Return the [x, y] coordinate for the center point of the cell that contains the specified text.  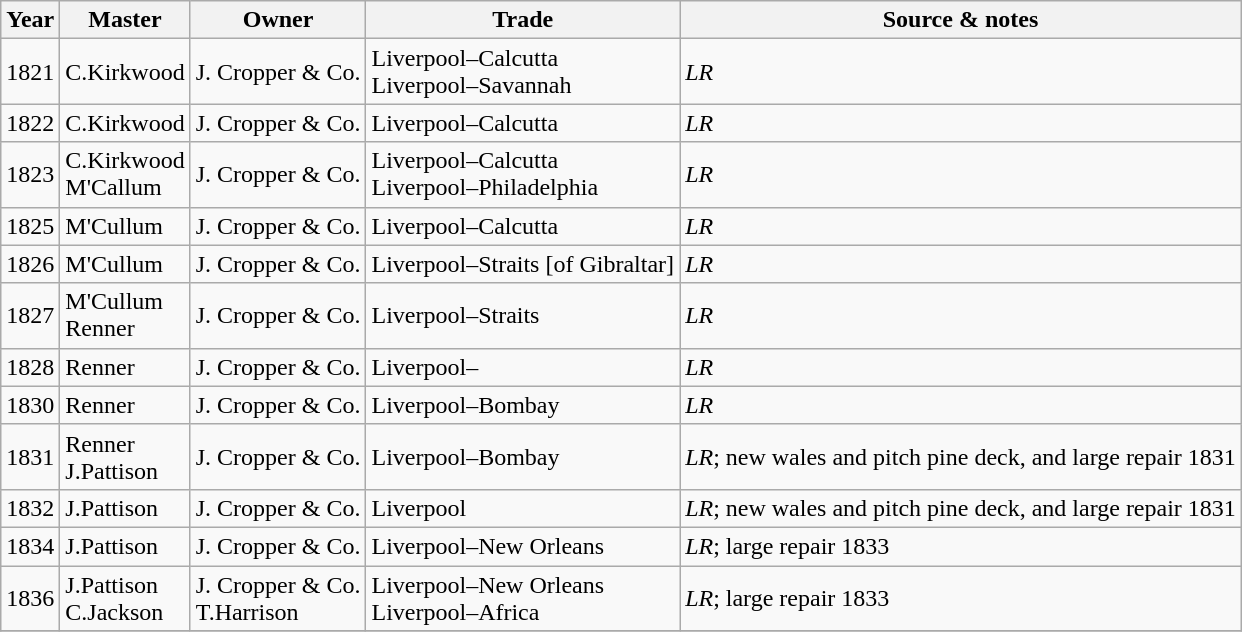
Source & notes [961, 20]
M'CullumRenner [125, 316]
1836 [30, 598]
Liverpool–Straits [of Gibraltar] [523, 264]
C.KirkwoodM'Callum [125, 174]
Master [125, 20]
1822 [30, 123]
1834 [30, 546]
Owner [278, 20]
1823 [30, 174]
Liverpool–New Orleans [523, 546]
1826 [30, 264]
1821 [30, 72]
1831 [30, 456]
Liverpool–New OrleansLiverpool–Africa [523, 598]
J. Cropper & Co.T.Harrison [278, 598]
1832 [30, 508]
J.PattisonC.Jackson [125, 598]
1830 [30, 405]
Liverpool–CalcuttaLiverpool–Philadelphia [523, 174]
RennerJ.Pattison [125, 456]
Liverpool–CalcuttaLiverpool–Savannah [523, 72]
1827 [30, 316]
Trade [523, 20]
Liverpool–Straits [523, 316]
1825 [30, 226]
Liverpool– [523, 367]
Year [30, 20]
Liverpool [523, 508]
1828 [30, 367]
